Scan for the cell matching the given text and deliver its [X, Y] coordinate at center. 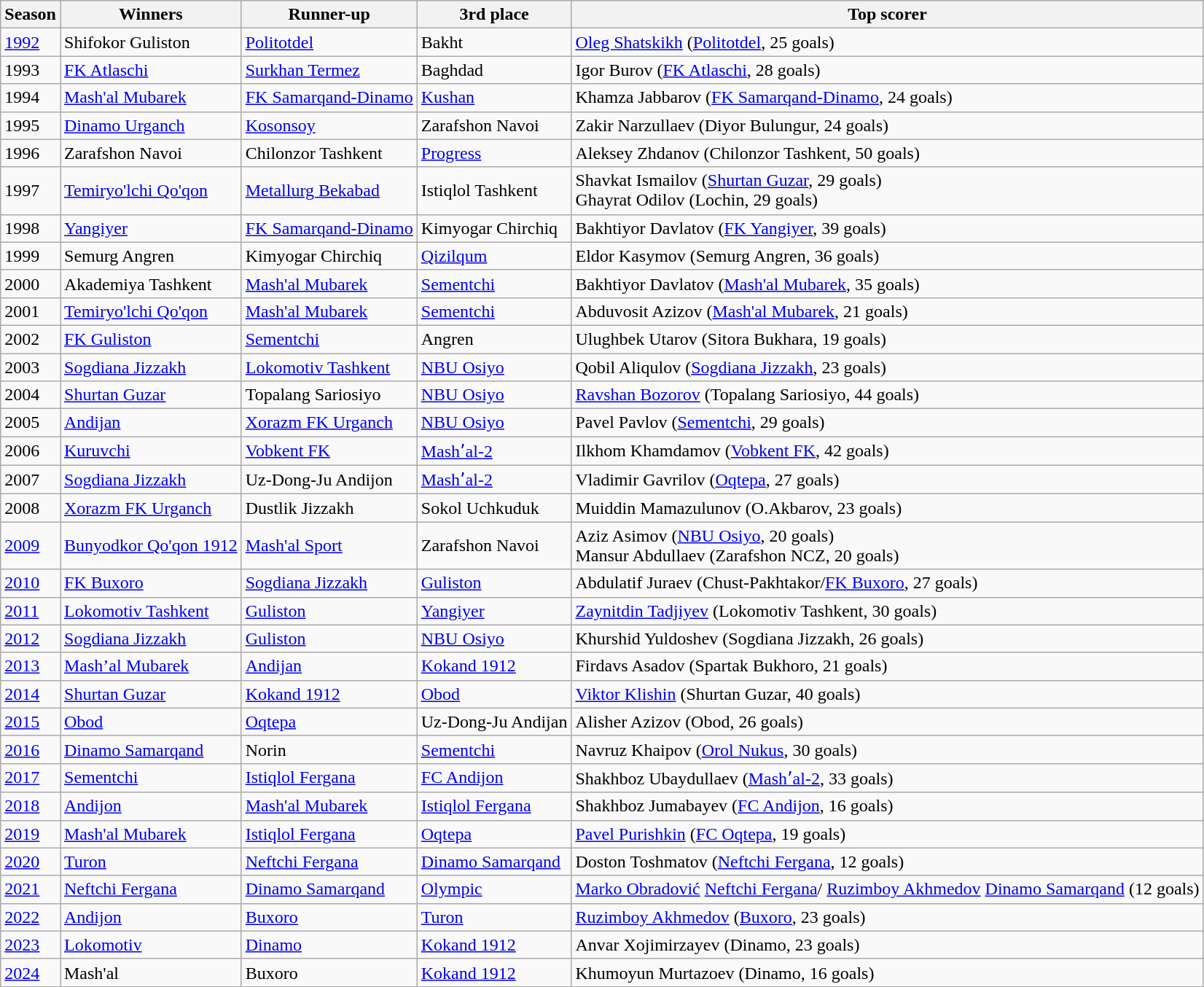
Igor Burov (FK Atlaschi, 28 goals) [888, 70]
Marko Obradović Neftchi Fergana/ Ruzimboy Akhmedov Dinamo Samarqand (12 goals) [888, 889]
Qobil Aliqulov (Sogdiana Jizzakh, 23 goals) [888, 367]
Baghdad [494, 70]
Aziz Asimov (NBU Osiyo, 20 goals) Mansur Abdullaev (Zarafshon NCZ, 20 goals) [888, 545]
Akademiya Tashkent [150, 284]
Qizilqum [494, 256]
Aleksey Zhdanov (Chilonzor Tashkent, 50 goals) [888, 153]
2015 [31, 722]
Surkhan Termez [329, 70]
FK Guliston [150, 339]
Oleg Shatskikh (Politotdel, 25 goals) [888, 42]
Doston Toshmatov (Neftchi Fergana, 12 goals) [888, 862]
Olympic [494, 889]
Uz-Dong-Ju Andijon [329, 480]
Topalang Sariosiyo [329, 395]
Top scorer [888, 15]
1995 [31, 125]
Viktor Klishin (Shurtan Guzar, 40 goals) [888, 694]
2004 [31, 395]
Politotdel [329, 42]
Shakhboz Ubaydullaev (Mashʼal-2, 33 goals) [888, 778]
Metallurg Bekabad [329, 191]
Mash’al Mubarek [150, 666]
2017 [31, 778]
Semurg Angren [150, 256]
Angren [494, 339]
2012 [31, 639]
Shavkat Ismailov (Shurtan Guzar, 29 goals) Ghayrat Odilov (Lochin, 29 goals) [888, 191]
1992 [31, 42]
2020 [31, 862]
Sokol Uchkuduk [494, 508]
1994 [31, 98]
Eldor Kasymov (Semurg Angren, 36 goals) [888, 256]
2018 [31, 806]
2019 [31, 834]
FC Andijon [494, 778]
2008 [31, 508]
2014 [31, 694]
2007 [31, 480]
2001 [31, 311]
Pavel Purishkin (FC Oqtepa, 19 goals) [888, 834]
Dustlik Jizzakh [329, 508]
Dinamo Urganch [150, 125]
2011 [31, 611]
2016 [31, 749]
Vladimir Gavrilov (Oqtepa, 27 goals) [888, 480]
Bakht [494, 42]
Uz-Dong-Ju Andijan [494, 722]
FK Buxoro [150, 583]
Shakhboz Jumabayev (FC Andijon, 16 goals) [888, 806]
Pavel Pavlov (Sementchi, 29 goals) [888, 423]
2003 [31, 367]
Zakir Narzullaev (Diyor Bulungur, 24 goals) [888, 125]
Ulughbek Utarov (Sitora Bukhara, 19 goals) [888, 339]
2021 [31, 889]
Runner-up [329, 15]
Kuruvchi [150, 451]
Firdavs Asadov (Spartak Bukhoro, 21 goals) [888, 666]
Bunyodkor Qo'qon 1912 [150, 545]
2009 [31, 545]
Bakhtiyor Davlatov (Mash'al Mubarek, 35 goals) [888, 284]
1999 [31, 256]
2002 [31, 339]
Chilonzor Tashkent [329, 153]
2013 [31, 666]
Dinamo [329, 945]
Anvar Xojimirzayev (Dinamo, 23 goals) [888, 945]
1998 [31, 228]
Abdulatif Juraev (Chust-Pakhtakor/FK Buxoro, 27 goals) [888, 583]
Khurshid Yuldoshev (Sogdiana Jizzakh, 26 goals) [888, 639]
Lokomotiv [150, 945]
Khamza Jabbarov (FK Samarqand-Dinamo, 24 goals) [888, 98]
2005 [31, 423]
Bakhtiyor Davlatov (FK Yangiyer, 39 goals) [888, 228]
Shifokor Guliston [150, 42]
2023 [31, 945]
2000 [31, 284]
Kushan [494, 98]
Ravshan Bozorov (Topalang Sariosiyo, 44 goals) [888, 395]
Abduvosit Azizov (Mash'al Mubarek, 21 goals) [888, 311]
2010 [31, 583]
Mash'al Sport [329, 545]
2024 [31, 972]
Mash'al [150, 972]
Winners [150, 15]
Ilkhom Khamdamov (Vobkent FK, 42 goals) [888, 451]
Istiqlol Tashkent [494, 191]
Navruz Khaipov (Orol Nukus, 30 goals) [888, 749]
Norin [329, 749]
2022 [31, 917]
Zaynitdin Tadjiyev (Lokomotiv Tashkent, 30 goals) [888, 611]
2006 [31, 451]
Kosonsoy [329, 125]
Alisher Azizov (Obod, 26 goals) [888, 722]
Season [31, 15]
1997 [31, 191]
3rd place [494, 15]
Muiddin Mamazulunov (O.Akbarov, 23 goals) [888, 508]
Ruzimboy Akhmedov (Buxoro, 23 goals) [888, 917]
Khumoyun Murtazoev (Dinamo, 16 goals) [888, 972]
1996 [31, 153]
1993 [31, 70]
Progress [494, 153]
FK Atlaschi [150, 70]
Vobkent FK [329, 451]
